For the text-containing cell, return its midpoint in (X, Y) coordinate format. 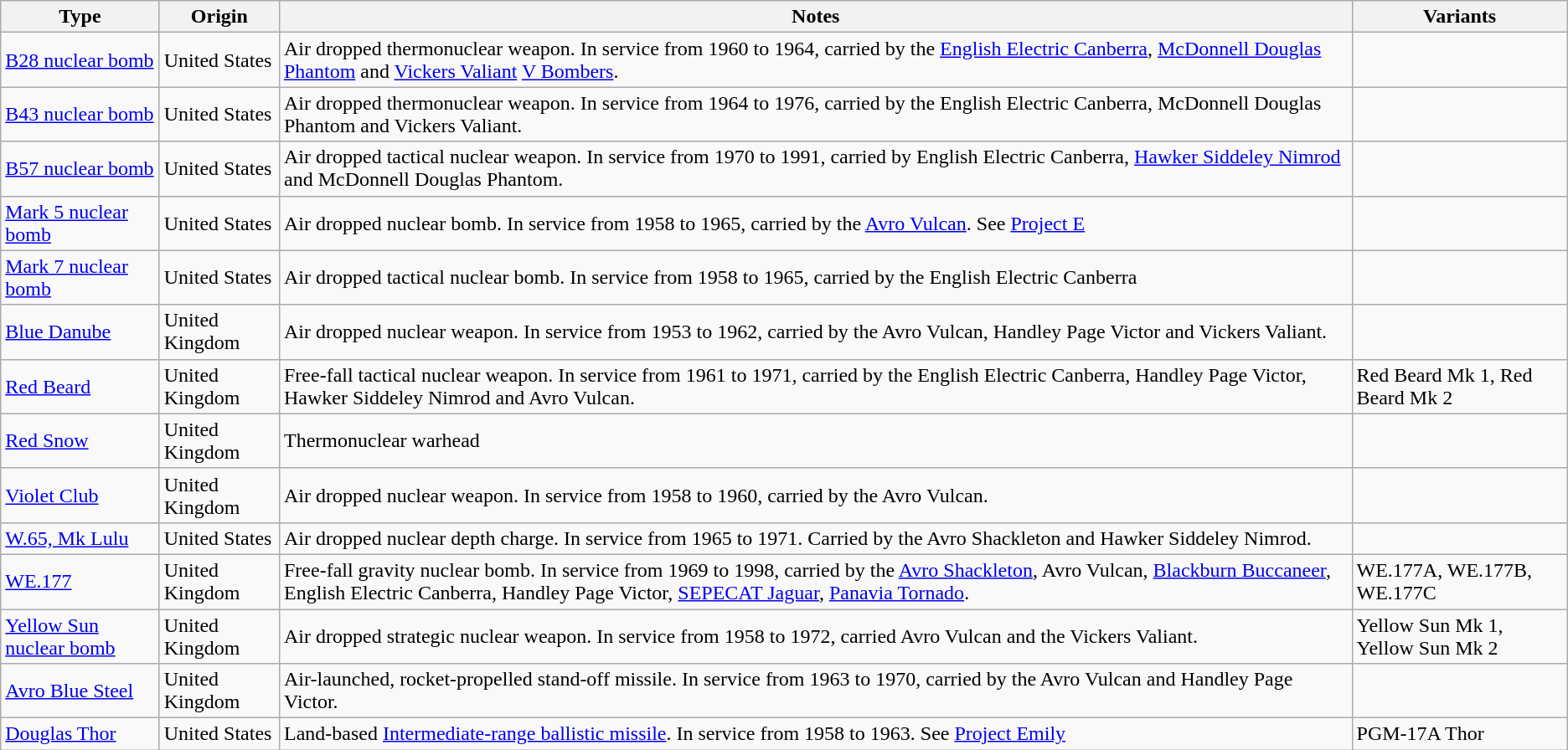
Yellow Sun nuclear bomb (80, 636)
Type (80, 17)
B43 nuclear bomb (80, 114)
W.65, Mk Lulu (80, 538)
Land-based Intermediate-range ballistic missile. In service from 1958 to 1963. See Project Emily (816, 734)
Air dropped nuclear weapon. In service from 1958 to 1960, carried by the Avro Vulcan. (816, 496)
WE.177 (80, 581)
Red Beard (80, 387)
Air dropped nuclear weapon. In service from 1953 to 1962, carried by the Avro Vulcan, Handley Page Victor and Vickers Valiant. (816, 331)
B57 nuclear bomb (80, 169)
Notes (816, 17)
B28 nuclear bomb (80, 60)
Blue Danube (80, 331)
Air dropped tactical nuclear bomb. In service from 1958 to 1965, carried by the English Electric Canberra (816, 278)
WE.177A, WE.177B, WE.177C (1459, 581)
Mark 7 nuclear bomb (80, 278)
Avro Blue Steel (80, 691)
Thermonuclear warhead (816, 440)
Air dropped nuclear depth charge. In service from 1965 to 1971. Carried by the Avro Shackleton and Hawker Siddeley Nimrod. (816, 538)
Air dropped strategic nuclear weapon. In service from 1958 to 1972, carried Avro Vulcan and the Vickers Valiant. (816, 636)
Air-launched, rocket-propelled stand-off missile. In service from 1963 to 1970, carried by the Avro Vulcan and Handley Page Victor. (816, 691)
Variants (1459, 17)
Red Beard Mk 1, Red Beard Mk 2 (1459, 387)
Air dropped nuclear bomb. In service from 1958 to 1965, carried by the Avro Vulcan. See Project E (816, 223)
Red Snow (80, 440)
PGM-17A Thor (1459, 734)
Violet Club (80, 496)
Mark 5 nuclear bomb (80, 223)
Origin (219, 17)
Douglas Thor (80, 734)
Yellow Sun Mk 1, Yellow Sun Mk 2 (1459, 636)
